Provide the [x, y] coordinate of the cell's center where the given text is located.  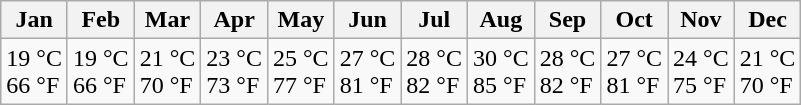
Aug [502, 20]
Nov [702, 20]
25 °C77 °F [300, 72]
Sep [568, 20]
Oct [634, 20]
Jun [368, 20]
24 °C75 °F [702, 72]
23 °C73 °F [234, 72]
Feb [100, 20]
Dec [768, 20]
Jan [34, 20]
Apr [234, 20]
Mar [168, 20]
30 °C85 °F [502, 72]
Jul [434, 20]
May [300, 20]
